Return [x, y] of the center of cell containing provided text 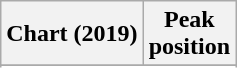
Peakposition [189, 34]
Chart (2019) [72, 34]
